Capture the cell that displays the provided text and extract its (x, y) central coordinate. 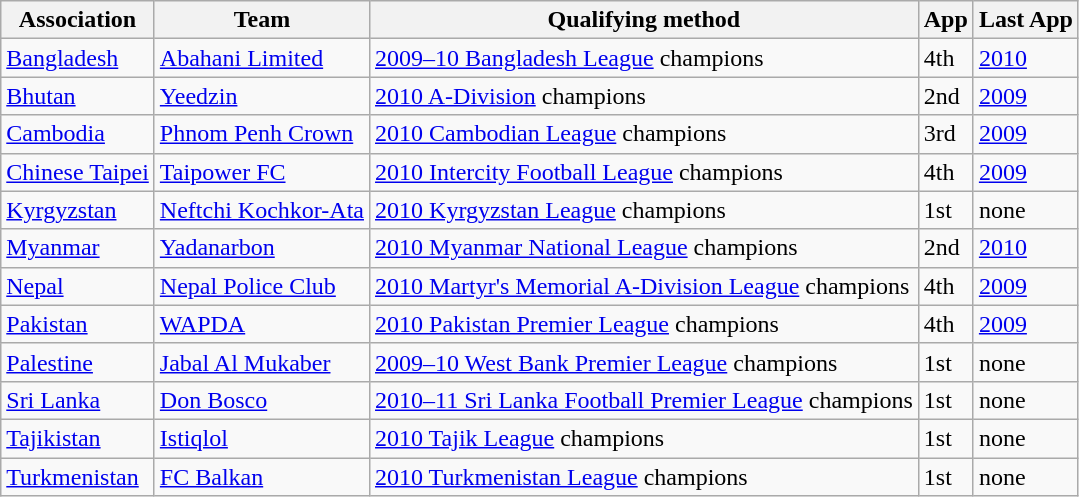
Palestine (78, 362)
Chinese Taipei (78, 172)
Sri Lanka (78, 400)
2010 A-Division champions (644, 96)
Neftchi Kochkor-Ata (262, 210)
2009–10 Bangladesh League champions (644, 58)
Qualifying method (644, 20)
Nepal (78, 286)
Turkmenistan (78, 477)
Bhutan (78, 96)
2010 Turkmenistan League champions (644, 477)
Istiqlol (262, 438)
Abahani Limited (262, 58)
Myanmar (78, 248)
2010 Pakistan Premier League champions (644, 324)
2010 Intercity Football League champions (644, 172)
Team (262, 20)
App (946, 20)
WAPDA (262, 324)
2010 Martyr's Memorial A-Division League champions (644, 286)
2010 Kyrgyzstan League champions (644, 210)
Bangladesh (78, 58)
Yeedzin (262, 96)
Cambodia (78, 134)
2010 Myanmar National League champions (644, 248)
2010 Cambodian League champions (644, 134)
Tajikistan (78, 438)
Phnom Penh Crown (262, 134)
2009–10 West Bank Premier League champions (644, 362)
Nepal Police Club (262, 286)
Don Bosco (262, 400)
2010–11 Sri Lanka Football Premier League champions (644, 400)
Yadanarbon (262, 248)
Taipower FC (262, 172)
2010 Tajik League champions (644, 438)
FC Balkan (262, 477)
3rd (946, 134)
Last App (1026, 20)
Association (78, 20)
Kyrgyzstan (78, 210)
Jabal Al Mukaber (262, 362)
Pakistan (78, 324)
